From the cell containing the given text, extract its center point as (x, y) coordinate. 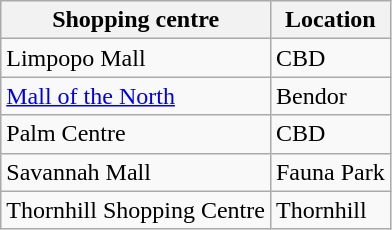
Shopping centre (136, 20)
Location (330, 20)
Savannah Mall (136, 172)
Thornhill (330, 210)
Limpopo Mall (136, 58)
Palm Centre (136, 134)
Bendor (330, 96)
Fauna Park (330, 172)
Thornhill Shopping Centre (136, 210)
Mall of the North (136, 96)
